Return (x, y) of the center of cell containing provided text 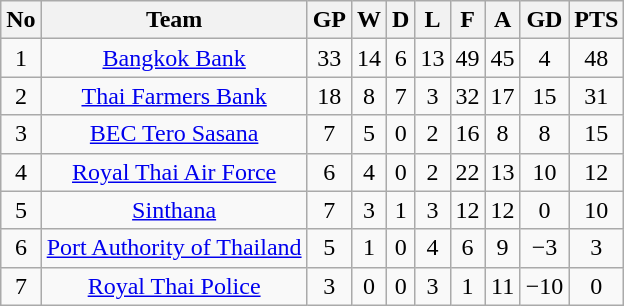
−10 (544, 286)
Bangkok Bank (174, 58)
11 (502, 286)
F (468, 20)
22 (468, 172)
31 (596, 96)
18 (329, 96)
Sinthana (174, 210)
GP (329, 20)
PTS (596, 20)
32 (468, 96)
48 (596, 58)
Team (174, 20)
W (368, 20)
GD (544, 20)
45 (502, 58)
Thai Farmers Bank (174, 96)
33 (329, 58)
17 (502, 96)
No (21, 20)
9 (502, 248)
D (401, 20)
Port Authority of Thailand (174, 248)
−3 (544, 248)
Royal Thai Air Force (174, 172)
A (502, 20)
16 (468, 134)
49 (468, 58)
L (432, 20)
BEC Tero Sasana (174, 134)
Royal Thai Police (174, 286)
14 (368, 58)
